Capture the cell that displays the provided text and extract its (x, y) central coordinate. 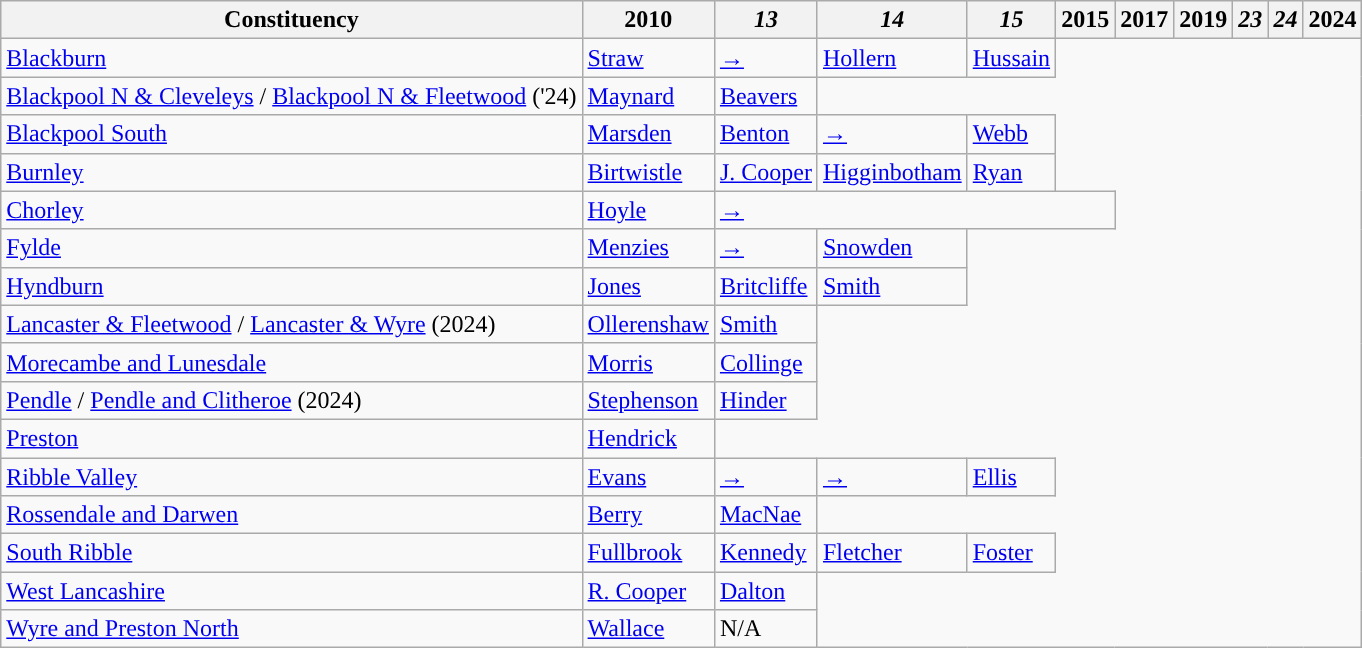
Maynard (648, 96)
MacNae (766, 515)
Lancaster & Fleetwood / Lancaster & Wyre (2024) (292, 324)
Webb (1011, 134)
R. Cooper (648, 591)
Fullbrook (648, 553)
Burnley (292, 172)
J. Cooper (766, 172)
13 (766, 20)
Foster (1011, 553)
Chorley (292, 210)
Hoyle (648, 210)
Fletcher (892, 553)
2024 (1332, 20)
Wyre and Preston North (292, 629)
Ryan (1011, 172)
Pendle / Pendle and Clitheroe (2024) (292, 400)
Constituency (292, 20)
Preston (292, 438)
N/A (766, 629)
Beavers (766, 96)
Hyndburn (292, 286)
Hussain (1011, 58)
2019 (1204, 20)
Britcliffe (766, 286)
Kennedy (766, 553)
15 (1011, 20)
West Lancashire (292, 591)
Ribble Valley (292, 477)
Morecambe and Lunesdale (292, 362)
Hendrick (648, 438)
Hollern (892, 58)
Berry (648, 515)
Birtwistle (648, 172)
Hinder (766, 400)
Blackpool N & Cleveleys / Blackpool N & Fleetwood ('24) (292, 96)
23 (1250, 20)
Straw (648, 58)
Snowden (892, 248)
2010 (648, 20)
Benton (766, 134)
Rossendale and Darwen (292, 515)
Blackburn (292, 58)
24 (1286, 20)
Ellis (1011, 477)
Higginbotham (892, 172)
Fylde (292, 248)
Evans (648, 477)
South Ribble (292, 553)
2015 (1086, 20)
Dalton (766, 591)
2017 (1144, 20)
Stephenson (648, 400)
Collinge (766, 362)
14 (892, 20)
Menzies (648, 248)
Wallace (648, 629)
Morris (648, 362)
Marsden (648, 134)
Jones (648, 286)
Ollerenshaw (648, 324)
Blackpool South (292, 134)
